Search for the cell housing the specified text and yield its [X, Y] center coordinate. 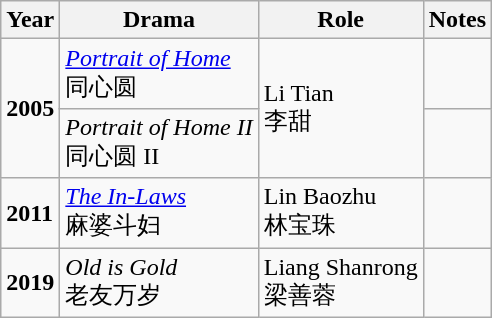
Year [30, 20]
Portrait of Home 同心圆 [159, 74]
Role [340, 20]
2011 [30, 213]
2019 [30, 283]
Old is Gold 老友万岁 [159, 283]
The In-Laws 麻婆斗妇 [159, 213]
Drama [159, 20]
Lin Baozhu 林宝珠 [340, 213]
Li Tian 李甜 [340, 108]
Notes [457, 20]
Liang Shanrong 梁善蓉 [340, 283]
2005 [30, 108]
Portrait of Home II 同心圆 II [159, 143]
